Return the [x, y] coordinate for the center point of the cell that contains the specified text.  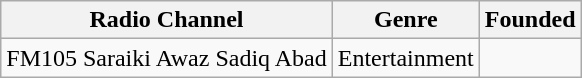
Genre [406, 20]
FM105 Saraiki Awaz Sadiq Abad [167, 58]
Entertainment [406, 58]
Founded [530, 20]
Radio Channel [167, 20]
